From the cell containing the given text, extract its center point as [x, y] coordinate. 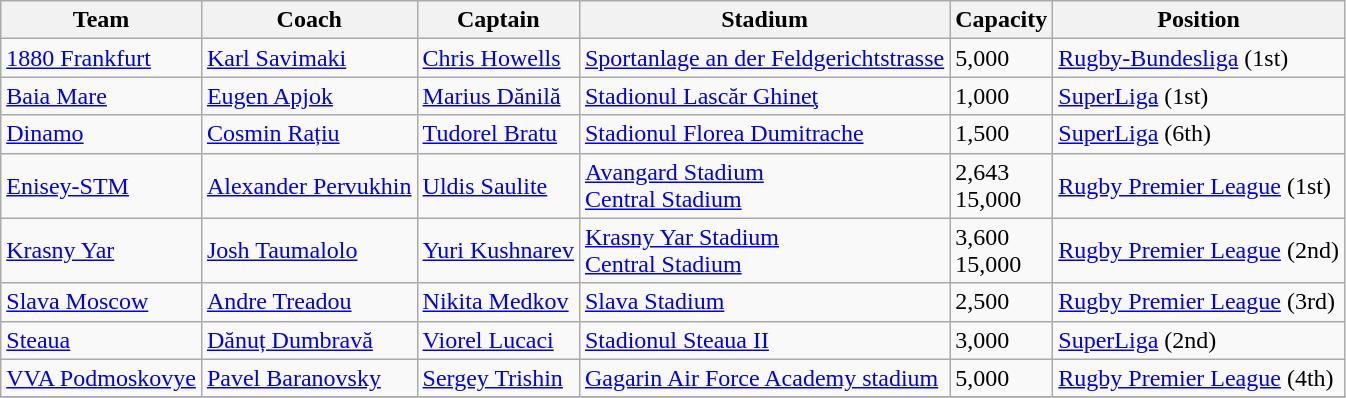
1,500 [1002, 134]
Krasny Yar Stadium Central Stadium [764, 250]
VVA Podmoskovye [102, 378]
Marius Dănilă [498, 96]
Krasny Yar [102, 250]
2,500 [1002, 302]
SuperLiga (1st) [1199, 96]
Baia Mare [102, 96]
Pavel Baranovsky [309, 378]
Position [1199, 20]
Cosmin Rațiu [309, 134]
Stadionul Lascăr Ghineţ [764, 96]
Dănuț Dumbravă [309, 340]
Chris Howells [498, 58]
2,643 15,000 [1002, 186]
Coach [309, 20]
Josh Taumalolo [309, 250]
Slava Moscow [102, 302]
Stadium [764, 20]
Uldis Saulite [498, 186]
Nikita Medkov [498, 302]
Yuri Kushnarev [498, 250]
Rugby Premier League (1st) [1199, 186]
Gagarin Air Force Academy stadium [764, 378]
1880 Frankfurt [102, 58]
3,600 15,000 [1002, 250]
Sergey Trishin [498, 378]
Enisey-STM [102, 186]
Sportanlage an der Feldgerichtstrasse [764, 58]
Rugby Premier League (4th) [1199, 378]
Stadionul Florea Dumitrache [764, 134]
Rugby Premier League (2nd) [1199, 250]
SuperLiga (2nd) [1199, 340]
Avangard Stadium Central Stadium [764, 186]
1,000 [1002, 96]
Stadionul Steaua II [764, 340]
Steaua [102, 340]
SuperLiga (6th) [1199, 134]
Capacity [1002, 20]
Slava Stadium [764, 302]
Viorel Lucaci [498, 340]
3,000 [1002, 340]
Captain [498, 20]
Karl Savimaki [309, 58]
Team [102, 20]
Tudorel Bratu [498, 134]
Alexander Pervukhin [309, 186]
Dinamo [102, 134]
Rugby Premier League (3rd) [1199, 302]
Andre Treadou [309, 302]
Eugen Apjok [309, 96]
Rugby-Bundesliga (1st) [1199, 58]
